Return the (x, y) coordinate for the center point of the cell that contains the specified text.  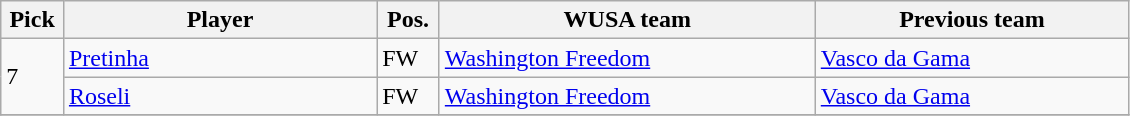
Player (220, 20)
7 (32, 77)
Pick (32, 20)
Pos. (408, 20)
Pretinha (220, 58)
WUSA team (627, 20)
Previous team (972, 20)
Roseli (220, 96)
